For the text-containing cell, return its midpoint in [X, Y] coordinate format. 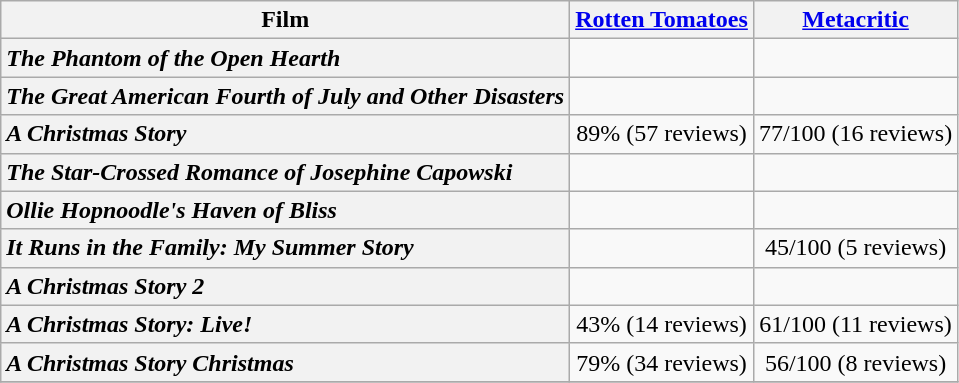
Rotten Tomatoes [662, 20]
45/100 (5 reviews) [855, 248]
79% (34 reviews) [662, 362]
56/100 (8 reviews) [855, 362]
A Christmas Story 2 [286, 286]
Film [286, 20]
Ollie Hopnoodle's Haven of Bliss [286, 210]
The Phantom of the Open Hearth [286, 58]
It Runs in the Family: My Summer Story [286, 248]
The Star-Crossed Romance of Josephine Capowski [286, 172]
Metacritic [855, 20]
77/100 (16 reviews) [855, 134]
A Christmas Story: Live! [286, 324]
A Christmas Story Christmas [286, 362]
61/100 (11 reviews) [855, 324]
A Christmas Story [286, 134]
89% (57 reviews) [662, 134]
43% (14 reviews) [662, 324]
The Great American Fourth of July and Other Disasters [286, 96]
